Detect which cell encompasses the target text, then output its [x, y] center coordinate. 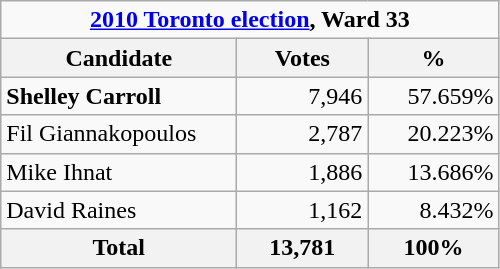
1,886 [302, 172]
Fil Giannakopoulos [119, 134]
Candidate [119, 58]
David Raines [119, 210]
2,787 [302, 134]
57.659% [434, 96]
20.223% [434, 134]
1,162 [302, 210]
100% [434, 248]
Shelley Carroll [119, 96]
13,781 [302, 248]
% [434, 58]
8.432% [434, 210]
13.686% [434, 172]
Votes [302, 58]
Mike Ihnat [119, 172]
7,946 [302, 96]
Total [119, 248]
2010 Toronto election, Ward 33 [250, 20]
